For the text-containing cell, return its midpoint in (X, Y) coordinate format. 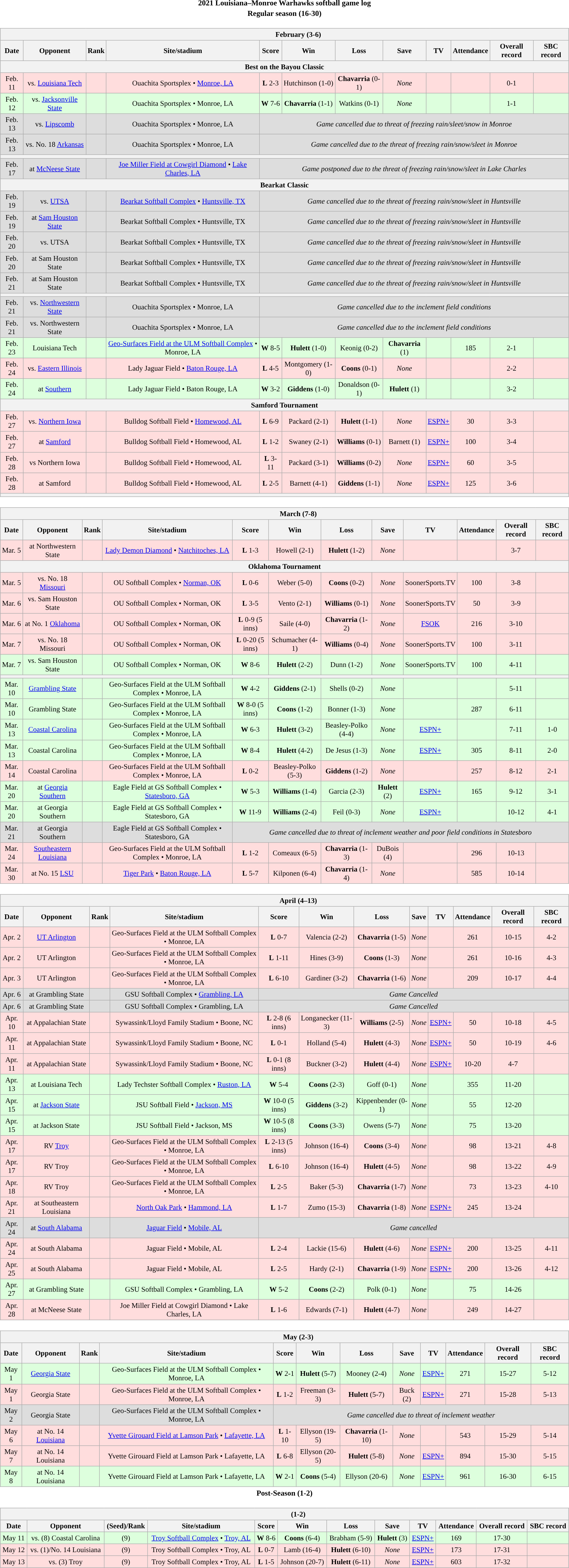
vs Northern Iowa (55, 462)
10-17 (513, 978)
Chavarria (1-9) (382, 1269)
W 6-3 (250, 730)
May 11 (14, 1538)
Hulett (1) (405, 389)
Hulett (4-4) (382, 1063)
Oklahoma Tournament (284, 567)
vs. Louisiana Tech (55, 83)
4-10 (551, 1187)
Goff (0-1) (382, 1084)
287 (477, 709)
Comeaux (6-5) (295, 852)
5-12 (550, 1374)
May 6 (11, 1436)
Coons (3-4) (382, 1146)
L 1-3 (250, 550)
10-20 (473, 1063)
at No. 15 LSU (53, 873)
Samford Tournament (284, 405)
185 (471, 348)
Giddens (3-2) (326, 1105)
Ellyson (20-6) (366, 1476)
Game cancelled due to the threat of freezing rain/snow/sleet in Monroe (414, 145)
W 5-2 (279, 1289)
Apr. 25 (12, 1269)
February (3-6) (284, 34)
3-5 (512, 462)
Barnett (1) (405, 442)
Gardiner (3-2) (326, 978)
April (4–13) (284, 900)
L 4-5 (271, 368)
L 0-9 (5 inns) (250, 624)
Beasley-Polko (5-3) (295, 771)
Best on the Bayou Classic (284, 67)
vs. Eastern Illinois (55, 368)
Hulett (1-2) (347, 550)
Barnett (4-1) (308, 483)
9-12 (516, 791)
125 (471, 483)
Lamb (16-4) (302, 1550)
Chavarria (1-5) (382, 937)
Giddens (1-0) (308, 389)
14-26 (513, 1289)
at Southern (55, 389)
6-15 (550, 1476)
4-2 (551, 937)
4-12 (551, 1269)
Packard (2-1) (308, 421)
4-8 (551, 1146)
10-16 (513, 958)
17-31 (502, 1550)
Coons (1-2) (295, 709)
603 (456, 1562)
Hulett (3) (392, 1538)
4-1 (552, 812)
Apr. 27 (12, 1289)
Hulett (4-3) (382, 1043)
Edwards (7-1) (326, 1310)
17-30 (502, 1538)
0-1 (512, 83)
Mar. 21 (11, 832)
15-30 (508, 1456)
17-32 (502, 1562)
Mar. 24 (11, 852)
Hulett (2-2) (295, 665)
Apr. 28 (12, 1310)
3-9 (516, 603)
10-19 (513, 1043)
W 8-5 (271, 348)
13-20 (513, 1125)
L 1-6 (279, 1310)
W 4-2 (250, 689)
Vento (2-1) (295, 603)
L 0-2 (250, 771)
W 5-4 (279, 1084)
vs. No. 18 Arkansas (55, 145)
Feil (0-3) (347, 812)
305 (477, 750)
May 13 (14, 1562)
Game cancelled due to threat of freezing rain/sleet/snow in Monroe (414, 124)
Kippenbender (0-1) (382, 1105)
13-22 (513, 1166)
5-15 (550, 1456)
Giddens (1-2) (347, 771)
Holland (5-4) (326, 1043)
May 8 (11, 1476)
L 3-5 (250, 603)
L 0-20 (5 inns) (250, 644)
257 (477, 771)
13-26 (513, 1269)
11-20 (513, 1084)
W 8-4 (250, 750)
8-11 (516, 750)
Mar. 30 (11, 873)
Chavarria (1-4) (347, 873)
Coons (5-4) (318, 1476)
DuBois (4) (387, 852)
Hines (3-9) (326, 958)
5-13 (550, 1394)
16-30 (508, 1476)
at Louisiana Tech (57, 1084)
Chavarria (1-8) (382, 1208)
Zumo (15-3) (326, 1208)
Game cancelled due to threat of inclement weather (421, 1415)
Mooney (2-4) (366, 1374)
FSOK (431, 624)
Hulett (1-1) (359, 421)
Polk (0-1) (382, 1289)
Lady Techster Softball Complex • Ruston, LA (184, 1084)
Hulett (3-2) (295, 730)
5-14 (550, 1436)
585 (477, 873)
3-10 (516, 624)
Game cancelled due to threat of inclement weather and poor field conditions in Statesboro (400, 832)
Apr. 18 (12, 1187)
4-6 (551, 1043)
245 (473, 1208)
Chavarria (1-6) (382, 978)
Williams (2-5) (382, 1023)
12-20 (513, 1105)
Williams (1-4) (295, 791)
L 6-8 (285, 1456)
10-18 (513, 1023)
L 2-3 (271, 83)
15-28 (508, 1394)
Apr. 3 (12, 978)
216 (477, 624)
Bonner (1-3) (347, 709)
W 10-0 (5 inns) (279, 1105)
Feb. 11 (12, 83)
Hulett (2) (387, 791)
Ellyson (20-5) (318, 1456)
Hulett (4-6) (382, 1248)
543 (465, 1436)
13-25 (513, 1248)
Mar. 14 (11, 771)
Chavarria (1-7) (382, 1187)
Watkins (0-1) (359, 104)
Chavarria (1-10) (366, 1436)
Owens (5-7) (382, 1125)
Hulett (1-0) (308, 348)
L 2-13 (5 inns) (279, 1146)
10-13 (516, 852)
W 10-5 (8 inns) (279, 1125)
L 0-1 (8 inns) (279, 1063)
Beasley-Polko (4-4) (347, 730)
6-11 (516, 709)
Game cancelled (414, 1228)
4-9 (551, 1166)
3-8 (516, 582)
Coons (0-2) (347, 582)
Bearkat Classic (284, 185)
Tiger Park • Baton Rouge, LA (168, 873)
Johnson (20-7) (302, 1562)
Game postponed due to the threat of freezing rain/snow/sleet in Lake Charles (414, 168)
3-11 (516, 644)
Keonig (0-2) (359, 348)
Saile (4-0) (295, 624)
L 1-5 (266, 1562)
vs. (8) Coastal Carolina (65, 1538)
Feb. 23 (12, 348)
Hulett (6-11) (351, 1562)
14-27 (513, 1310)
vs. (1)/No. 14 Louisiana (65, 1550)
4-4 (551, 978)
Chavarria (1-2) (347, 624)
Garcia (2-3) (347, 791)
2-0 (552, 750)
10-15 (513, 937)
5-11 (516, 689)
Coons (3-3) (326, 1125)
10-14 (516, 873)
Apr. 13 (12, 1084)
W 7-6 (271, 104)
Giddens (1-1) (359, 483)
May 7 (11, 1456)
355 (473, 1084)
4-3 (551, 958)
249 (473, 1310)
Swaney (2-1) (308, 442)
L 1-7 (279, 1208)
30 (471, 421)
Hulett (4-5) (382, 1166)
Giddens (2-1) (295, 689)
Hulett (6-10) (351, 1550)
L 1-11 (279, 958)
Louisiana Tech (55, 348)
L 3-11 (271, 462)
Dunn (1-2) (347, 665)
vs. Lipscomb (55, 124)
1-0 (552, 730)
60 (471, 462)
Packard (3-1) (308, 462)
W 3-2 (271, 389)
North Oak Park • Hammond, LA (184, 1208)
Williams (0-2) (359, 462)
Apr. 10 (12, 1023)
Freeman (3-3) (318, 1394)
296 (477, 852)
(Seed)/Rank (126, 1526)
Coons (2-3) (326, 1084)
Coons (2-2) (326, 1289)
Kilponen (6-4) (295, 873)
at No. 1 Oklahoma (53, 624)
Howell (2-1) (295, 550)
W 11-9 (250, 812)
Hulett (4-7) (382, 1310)
Baker (5-3) (326, 1187)
(1-2) (284, 1514)
Lady Demon Diamond • Natchitoches, LA (168, 550)
Hardy (2-1) (326, 1269)
Shells (0-2) (347, 689)
L 2-8 (6 inns) (279, 1023)
13-21 (513, 1146)
Feb. 12 (12, 104)
13-23 (513, 1187)
vs. Northern Iowa (55, 421)
Chavarria (0-1) (359, 83)
Weber (5-0) (295, 582)
Donaldson (0-1) (359, 389)
March (7-8) (284, 514)
Longanecker (11-3) (326, 1023)
15-27 (508, 1374)
Apr. 21 (12, 1208)
961 (465, 1476)
894 (465, 1456)
10-12 (516, 812)
at Northwestern State (53, 550)
L 1-10 (285, 1436)
165 (477, 791)
L 6-9 (271, 421)
169 (456, 1538)
Feb. 17 (12, 168)
209 (473, 978)
2-2 (512, 368)
4-5 (551, 1023)
Montgomery (1-0) (308, 368)
L 5-7 (250, 873)
W 8-0 (5 inns) (250, 709)
3-7 (516, 550)
Schumacher (4-1) (295, 644)
Coons (6-4) (302, 1538)
Coons (0-1) (359, 368)
L 0-6 (250, 582)
7-11 (516, 730)
15-29 (508, 1436)
13-24 (513, 1208)
Chavarria (1) (405, 348)
3-3 (512, 421)
Williams (0-4) (347, 644)
8-12 (516, 771)
vs. Jacksonville State (55, 104)
1-1 (512, 104)
4-7 (513, 1063)
Williams (2-4) (295, 812)
May (2-3) (284, 1337)
Chavarria (1-3) (347, 852)
173 (456, 1550)
L 0-1 (279, 1043)
Coons (1-3) (382, 958)
at Southeastern Louisiana (57, 1208)
Buckner (3-2) (326, 1063)
vs. (3) Troy (65, 1562)
May 12 (14, 1550)
Lackie (15-6) (326, 1248)
Chavarria (1-1) (308, 104)
Hulett (4-2) (295, 750)
De Jesus (1-3) (347, 750)
Hulett (5-8) (366, 1456)
Valencia (2-2) (326, 937)
May 2 (11, 1415)
73 (473, 1187)
Buck (2) (407, 1394)
L 2-4 (279, 1248)
3-6 (512, 483)
Brabham (5-9) (351, 1538)
W 5-3 (250, 791)
Ellyson (19-5) (318, 1436)
Hutchinson (1-0) (308, 83)
3-4 (512, 442)
3-1 (552, 791)
Southeastern Louisiana (53, 852)
3-2 (512, 389)
55 (473, 1105)
